Output the [X, Y] coordinate of the center of the cell containing the given text.  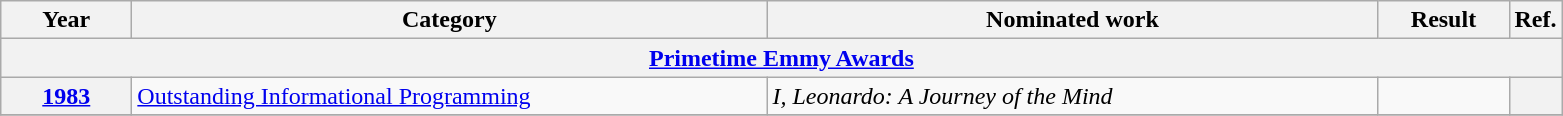
I, Leonardo: A Journey of the Mind [1072, 96]
Result [1444, 20]
Nominated work [1072, 20]
Ref. [1536, 20]
Category [450, 20]
Primetime Emmy Awards [782, 58]
1983 [66, 96]
Outstanding Informational Programming [450, 96]
Year [66, 20]
